Identify which cell holds the provided text, then report its (x, y) central coordinate. 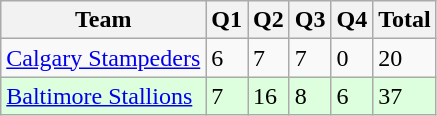
16 (269, 96)
Total (405, 20)
Q3 (310, 20)
Q1 (227, 20)
Baltimore Stallions (104, 96)
8 (310, 96)
37 (405, 96)
Q2 (269, 20)
20 (405, 58)
0 (352, 58)
Calgary Stampeders (104, 58)
Q4 (352, 20)
Team (104, 20)
